Determine the [X, Y] coordinate at the center of the cell enclosing the given text.  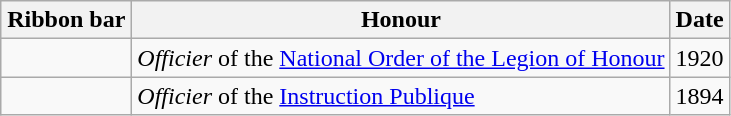
Honour [401, 20]
1920 [700, 58]
Ribbon bar [66, 20]
Officier of the Instruction Publique [401, 96]
Date [700, 20]
Officier of the National Order of the Legion of Honour [401, 58]
1894 [700, 96]
